Extract the (x, y) coordinate from the center of the cell holding the provided text.  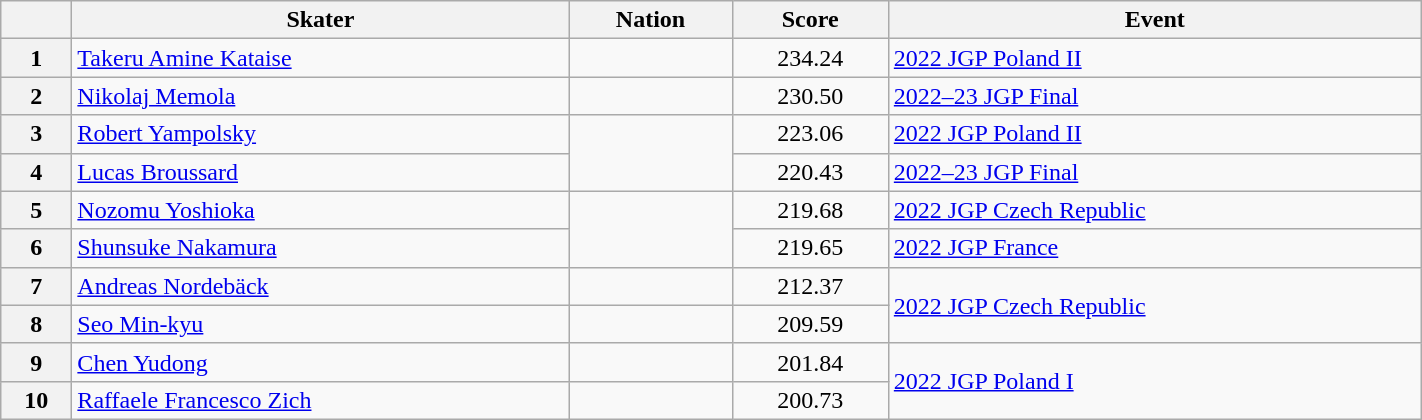
Nikolaj Memola (320, 96)
212.37 (810, 286)
2022 JGP Poland I (1154, 381)
230.50 (810, 96)
219.68 (810, 210)
Score (810, 20)
Seo Min-kyu (320, 324)
Shunsuke Nakamura (320, 248)
219.65 (810, 248)
Event (1154, 20)
223.06 (810, 134)
Robert Yampolsky (320, 134)
7 (36, 286)
4 (36, 172)
8 (36, 324)
209.59 (810, 324)
10 (36, 400)
Nozomu Yoshioka (320, 210)
1 (36, 58)
Takeru Amine Kataise (320, 58)
Chen Yudong (320, 362)
2 (36, 96)
6 (36, 248)
Lucas Broussard (320, 172)
9 (36, 362)
Skater (320, 20)
2022 JGP France (1154, 248)
Raffaele Francesco Zich (320, 400)
Nation (650, 20)
201.84 (810, 362)
220.43 (810, 172)
3 (36, 134)
5 (36, 210)
Andreas Nordebäck (320, 286)
234.24 (810, 58)
200.73 (810, 400)
